Locate the cell with the specified text and output its [X, Y] center coordinate. 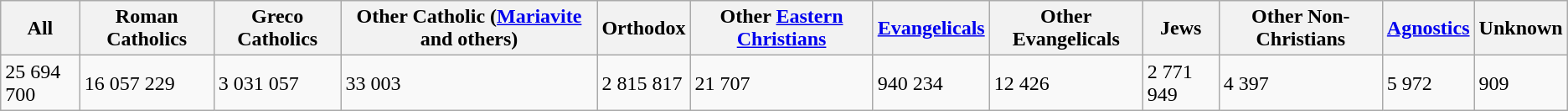
909 [1521, 82]
33 003 [469, 82]
Evangelicals [931, 29]
Jews [1181, 29]
Agnostics [1428, 29]
Greco Catholics [277, 29]
4 397 [1300, 82]
2 771 949 [1181, 82]
Unknown [1521, 29]
25 694 700 [40, 82]
Roman Catholics [147, 29]
Other Eastern Christians [781, 29]
3 031 057 [277, 82]
940 234 [931, 82]
Other Evangelicals [1065, 29]
Other Catholic (Mariavite and others) [469, 29]
Orthodox [643, 29]
2 815 817 [643, 82]
12 426 [1065, 82]
16 057 229 [147, 82]
All [40, 29]
21 707 [781, 82]
5 972 [1428, 82]
Other Non-Christians [1300, 29]
